Provide the [X, Y] coordinate of the cell's center where the given text is located.  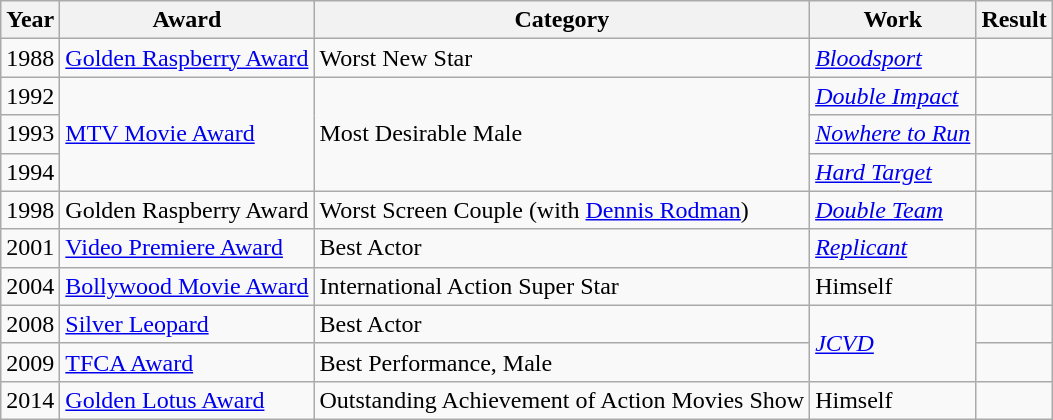
Replicant [893, 248]
MTV Movie Award [187, 134]
Result [1014, 20]
Nowhere to Run [893, 134]
Double Impact [893, 96]
Best Performance, Male [562, 362]
Award [187, 20]
1988 [30, 58]
Worst Screen Couple (with Dennis Rodman) [562, 210]
Bloodsport [893, 58]
Hard Target [893, 172]
1994 [30, 172]
Golden Lotus Award [187, 400]
2008 [30, 324]
2004 [30, 286]
1992 [30, 96]
Year [30, 20]
International Action Super Star [562, 286]
Work [893, 20]
Double Team [893, 210]
Outstanding Achievement of Action Movies Show [562, 400]
Silver Leopard [187, 324]
TFCA Award [187, 362]
JCVD [893, 343]
2009 [30, 362]
1998 [30, 210]
Video Premiere Award [187, 248]
Category [562, 20]
2001 [30, 248]
Bollywood Movie Award [187, 286]
1993 [30, 134]
Most Desirable Male [562, 134]
Worst New Star [562, 58]
2014 [30, 400]
